Find where the given text appears and provide that cell's center as (X, Y) coordinate. 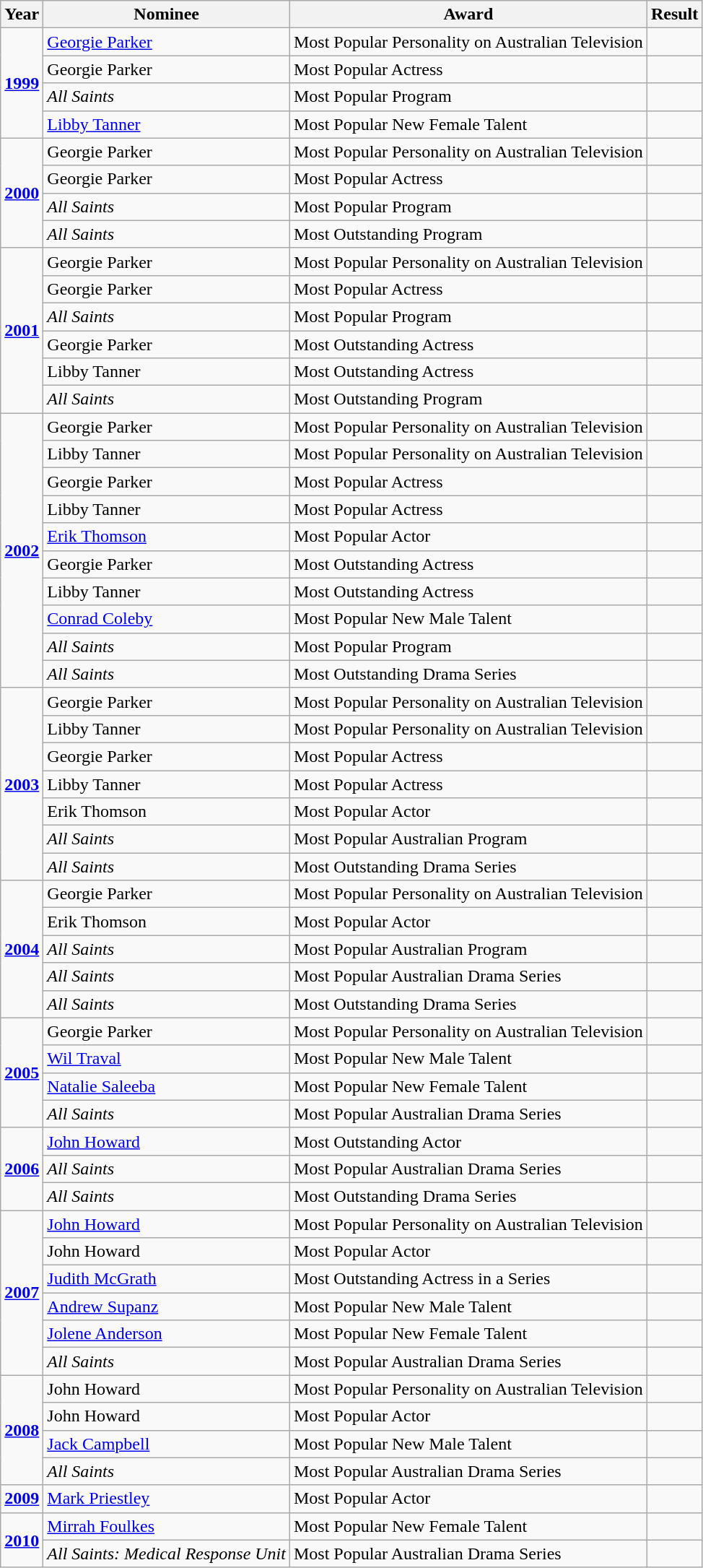
Jolene Anderson (167, 1334)
2003 (22, 784)
2010 (22, 1540)
Wil Traval (167, 1059)
Mark Priestley (167, 1499)
1999 (22, 83)
2002 (22, 550)
2008 (22, 1430)
2009 (22, 1499)
Most Outstanding Actress in a Series (468, 1279)
2004 (22, 949)
2005 (22, 1073)
2001 (22, 330)
Mirrah Foulkes (167, 1526)
2000 (22, 193)
Andrew Supanz (167, 1307)
All Saints: Medical Response Unit (167, 1554)
Natalie Saleeba (167, 1086)
2006 (22, 1169)
Conrad Coleby (167, 619)
Most Outstanding Actor (468, 1141)
Year (22, 14)
Nominee (167, 14)
Award (468, 14)
Judith McGrath (167, 1279)
Jack Campbell (167, 1444)
2007 (22, 1293)
Result (674, 14)
